Capture the cell that displays the provided text and extract its (X, Y) central coordinate. 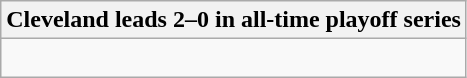
Cleveland leads 2–0 in all-time playoff series (234, 20)
